For the text-containing cell, return its midpoint in (x, y) coordinate format. 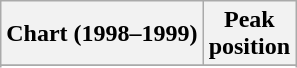
Peakposition (249, 34)
Chart (1998–1999) (102, 34)
